Return the (x, y) coordinate for the center point of the cell that contains the specified text.  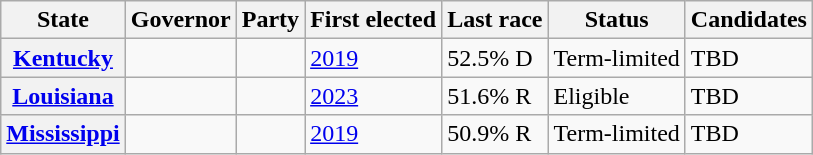
Mississippi (63, 134)
Last race (495, 20)
State (63, 20)
First elected (374, 20)
Eligible (616, 96)
51.6% R (495, 96)
50.9% R (495, 134)
Governor (180, 20)
2023 (374, 96)
Kentucky (63, 58)
52.5% D (495, 58)
Party (270, 20)
Candidates (748, 20)
Louisiana (63, 96)
Status (616, 20)
